Output the [X, Y] coordinate of the center of the cell containing the given text.  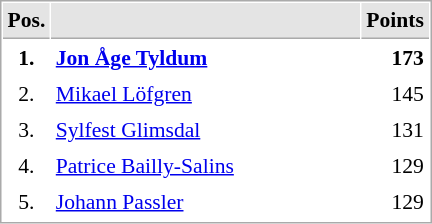
Patrice Bailly-Salins [206, 165]
Johann Passler [206, 201]
131 [396, 129]
173 [396, 57]
Sylfest Glimsdal [206, 129]
Jon Åge Tyldum [206, 57]
2. [26, 93]
Pos. [26, 21]
4. [26, 165]
3. [26, 129]
1. [26, 57]
5. [26, 201]
Mikael Löfgren [206, 93]
145 [396, 93]
Points [396, 21]
